Locate the cell with the specified text and output its (x, y) center coordinate. 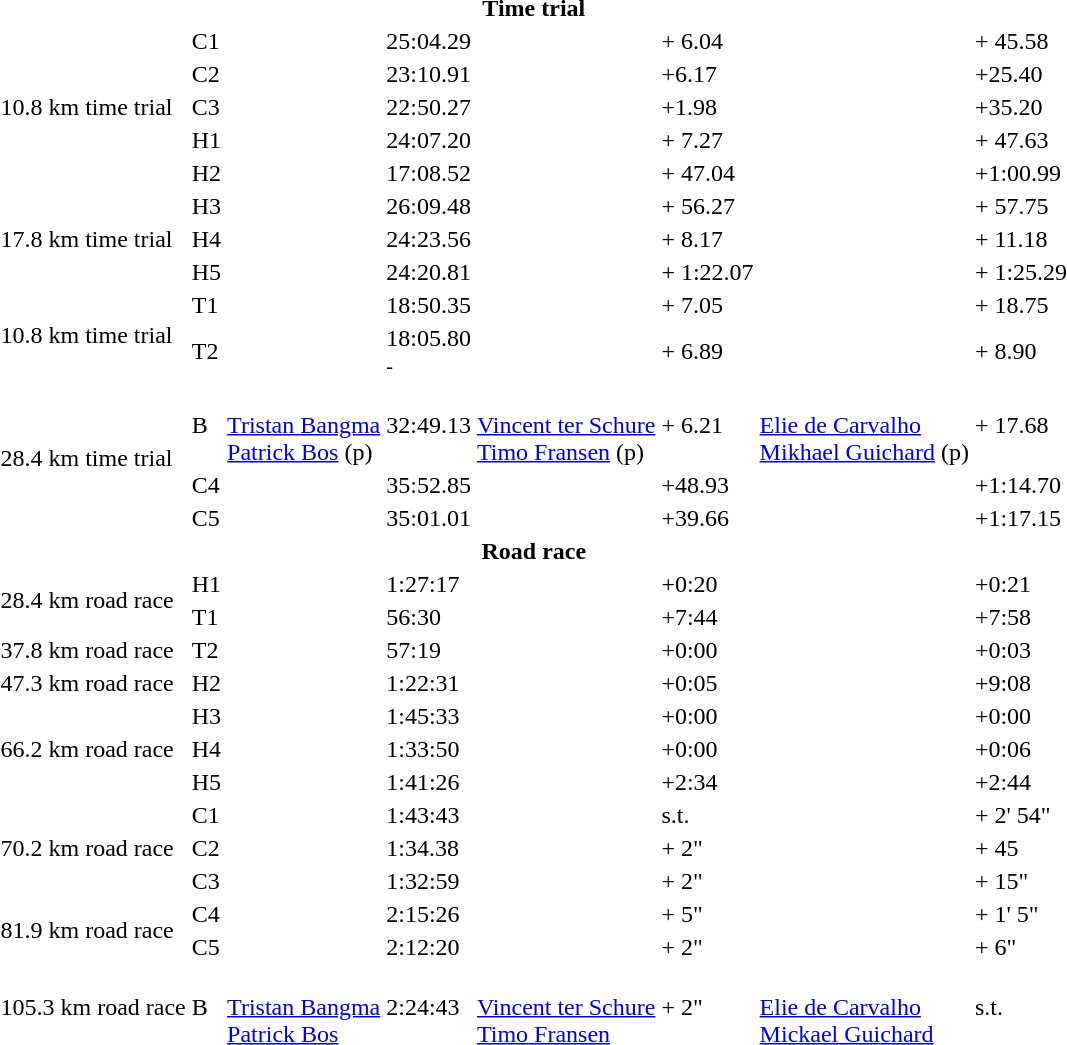
B (206, 425)
32:49.13 (429, 425)
1:32:59 (429, 881)
+ 56.27 (708, 206)
+ 7.27 (708, 140)
+ 1:22.07 (708, 272)
Tristan BangmaPatrick Bos (p) (304, 425)
35:52.85 (429, 485)
+ 6.89 (708, 352)
1:41:26 (429, 782)
1:45:33 (429, 716)
+0:20 (708, 584)
+7:44 (708, 617)
22:50.27 (429, 107)
24:07.20 (429, 140)
+ 6.04 (708, 41)
+ 7.05 (708, 305)
+39.66 (708, 518)
18:50.35 (429, 305)
24:20.81 (429, 272)
+ 5" (708, 914)
+ 8.17 (708, 239)
1:43:43 (429, 815)
56:30 (429, 617)
24:23.56 (429, 239)
Vincent ter SchureTimo Fransen (p) (566, 425)
2:12:20 (429, 947)
1:34.38 (429, 848)
35:01.01 (429, 518)
2:15:26 (429, 914)
26:09.48 (429, 206)
18:05.80 - (429, 352)
+6.17 (708, 74)
1:22:31 (429, 683)
s.t. (708, 815)
1:33:50 (429, 749)
Elie de CarvalhoMikhael Guichard (p) (864, 425)
23:10.91 (429, 74)
+2:34 (708, 782)
+ 6.21 (708, 425)
+48.93 (708, 485)
+1.98 (708, 107)
+ 47.04 (708, 173)
+0:05 (708, 683)
17:08.52 (429, 173)
57:19 (429, 650)
25:04.29 (429, 41)
1:27:17 (429, 584)
